Return the [x, y] coordinate for the center point of the cell that contains the specified text.  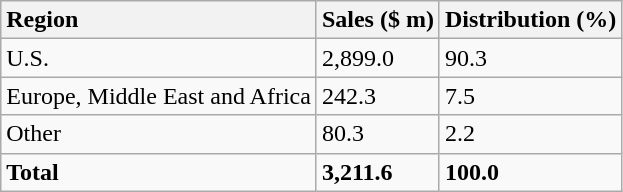
80.3 [378, 134]
Other [159, 134]
Total [159, 172]
2,899.0 [378, 58]
90.3 [530, 58]
100.0 [530, 172]
Europe, Middle East and Africa [159, 96]
3,211.6 [378, 172]
Distribution (%) [530, 20]
2.2 [530, 134]
Sales ($ m) [378, 20]
Region [159, 20]
242.3 [378, 96]
U.S. [159, 58]
7.5 [530, 96]
